Pinpoint the cell where the given text exists, returning its (x, y) midpoint coordinate. 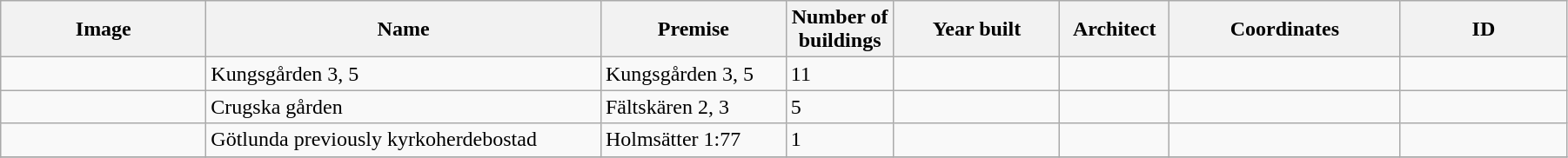
Coordinates (1284, 30)
5 (840, 107)
Fältskären 2, 3 (693, 107)
Image (104, 30)
Holmsätter 1:77 (693, 140)
Architect (1114, 30)
Name (404, 30)
Götlunda previously kyrkoherdebostad (404, 140)
Premise (693, 30)
1 (840, 140)
11 (840, 74)
Number ofbuildings (840, 30)
Crugska gården (404, 107)
ID (1483, 30)
Year built (976, 30)
